Return the (x, y) coordinate for the center point of the cell that contains the specified text.  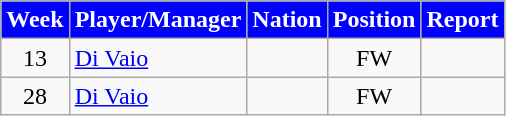
Player/Manager (158, 20)
Week (35, 20)
13 (35, 58)
Position (374, 20)
Report (462, 20)
Nation (287, 20)
28 (35, 96)
